For the text-containing cell, return its midpoint in [x, y] coordinate format. 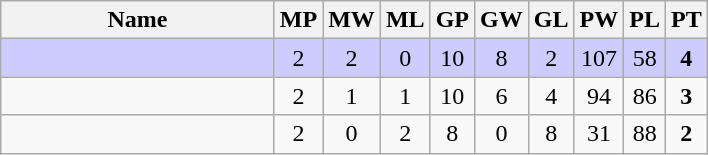
GP [452, 20]
6 [502, 96]
94 [599, 96]
MP [298, 20]
86 [645, 96]
Name [138, 20]
88 [645, 134]
PL [645, 20]
GL [551, 20]
58 [645, 58]
MW [352, 20]
ML [405, 20]
PT [687, 20]
PW [599, 20]
107 [599, 58]
GW [502, 20]
31 [599, 134]
3 [687, 96]
